Provide the [x, y] coordinate of the cell's center where the given text is located.  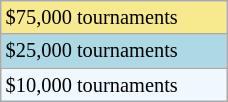
$10,000 tournaments [114, 85]
$25,000 tournaments [114, 51]
$75,000 tournaments [114, 17]
